Detect which cell encompasses the target text, then output its [x, y] center coordinate. 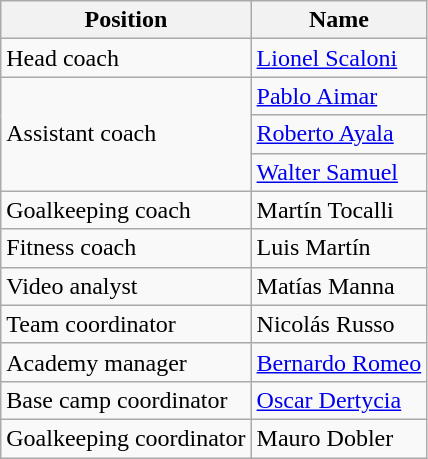
Goalkeeping coach [126, 210]
Walter Samuel [339, 172]
Nicolás Russo [339, 324]
Luis Martín [339, 248]
Name [339, 20]
Fitness coach [126, 248]
Video analyst [126, 286]
Head coach [126, 58]
Base camp coordinator [126, 400]
Lionel Scaloni [339, 58]
Oscar Dertycia [339, 400]
Position [126, 20]
Academy manager [126, 362]
Matías Manna [339, 286]
Bernardo Romeo [339, 362]
Team coordinator [126, 324]
Mauro Dobler [339, 438]
Pablo Aimar [339, 96]
Goalkeeping coordinator [126, 438]
Martín Tocalli [339, 210]
Assistant coach [126, 134]
Roberto Ayala [339, 134]
